Scan for the cell matching the given text and deliver its [X, Y] coordinate at center. 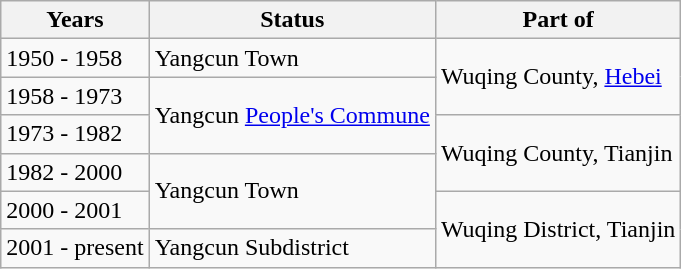
Wuqing County, Tianjin [558, 153]
2001 - present [75, 248]
Yangcun Subdistrict [292, 248]
Yangcun People's Commune [292, 115]
1973 - 1982 [75, 134]
2000 - 2001 [75, 210]
1982 - 2000 [75, 172]
Wuqing District, Tianjin [558, 229]
Part of [558, 20]
Years [75, 20]
1958 - 1973 [75, 96]
Wuqing County, Hebei [558, 77]
Status [292, 20]
1950 - 1958 [75, 58]
